Provide the [x, y] coordinate of the cell's center where the given text is located.  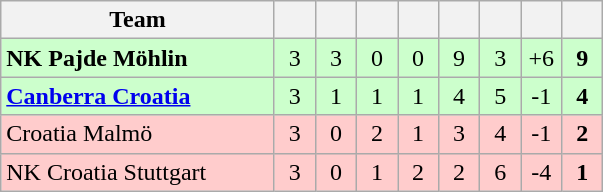
6 [500, 172]
Canberra Croatia [138, 96]
Croatia Malmö [138, 134]
NK Pajde Möhlin [138, 58]
NK Croatia Stuttgart [138, 172]
Team [138, 20]
+6 [542, 58]
-4 [542, 172]
5 [500, 96]
